Return the [X, Y] coordinate for the center point of the cell that contains the specified text.  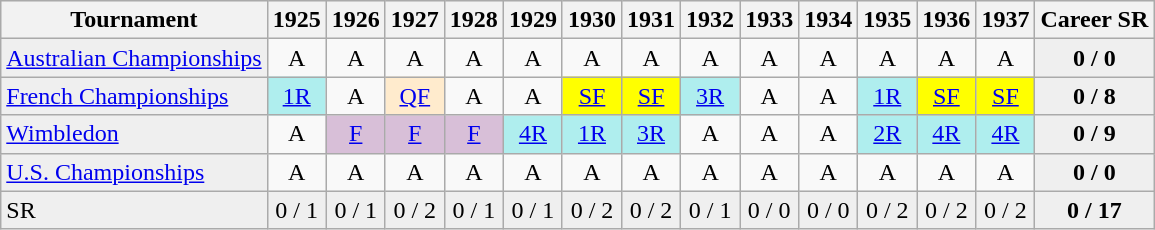
1928 [474, 20]
French Championships [134, 96]
1927 [414, 20]
2R [888, 134]
Wimbledon [134, 134]
1929 [532, 20]
1925 [296, 20]
0 / 8 [1094, 96]
Career SR [1094, 20]
0 / 17 [1094, 210]
SR [134, 210]
1935 [888, 20]
U.S. Championships [134, 172]
Australian Championships [134, 58]
1932 [710, 20]
1926 [356, 20]
QF [414, 96]
1933 [770, 20]
1934 [828, 20]
1936 [946, 20]
1930 [592, 20]
1937 [1006, 20]
Tournament [134, 20]
1931 [652, 20]
0 / 9 [1094, 134]
